Search for the cell housing the specified text and yield its (X, Y) center coordinate. 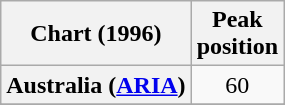
Australia (ARIA) (96, 85)
60 (237, 85)
Chart (1996) (96, 34)
Peakposition (237, 34)
